Return the [X, Y] coordinate for the center point of the cell that contains the specified text.  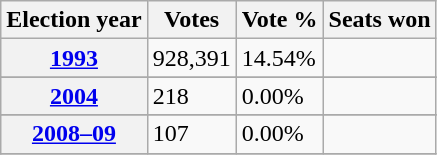
107 [192, 134]
2008–09 [74, 134]
928,391 [192, 58]
14.54% [280, 58]
218 [192, 96]
Votes [192, 20]
Seats won [380, 20]
Election year [74, 20]
Vote % [280, 20]
1993 [74, 58]
2004 [74, 96]
